Identify which cell holds the provided text, then report its [x, y] central coordinate. 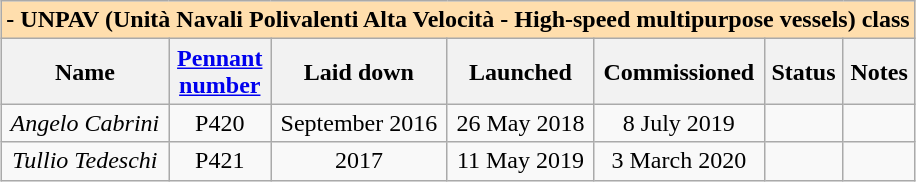
Angelo Cabrini [85, 123]
2017 [360, 161]
P420 [220, 123]
3 March 2020 [679, 161]
Name [85, 72]
Tullio Tedeschi [85, 161]
8 July 2019 [679, 123]
Pennantnumber [220, 72]
Launched [520, 72]
Status [804, 72]
P421 [220, 161]
26 May 2018 [520, 123]
Commissioned [679, 72]
Laid down [360, 72]
11 May 2019 [520, 161]
- UNPAV (Unità Navali Polivalenti Alta Velocità - High-speed multipurpose vessels) class [458, 20]
September 2016 [360, 123]
Notes [879, 72]
